Return (X, Y) of the center of cell containing provided text 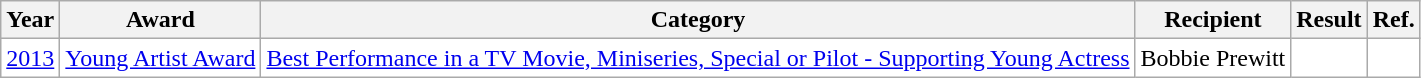
Year (30, 20)
Category (698, 20)
Award (160, 20)
Best Performance in a TV Movie, Miniseries, Special or Pilot - Supporting Young Actress (698, 58)
Ref. (1394, 20)
2013 (30, 58)
Young Artist Award (160, 58)
Result (1329, 20)
Recipient (1213, 20)
Bobbie Prewitt (1213, 58)
